Return the [x, y] coordinate for the center point of the cell that contains the specified text.  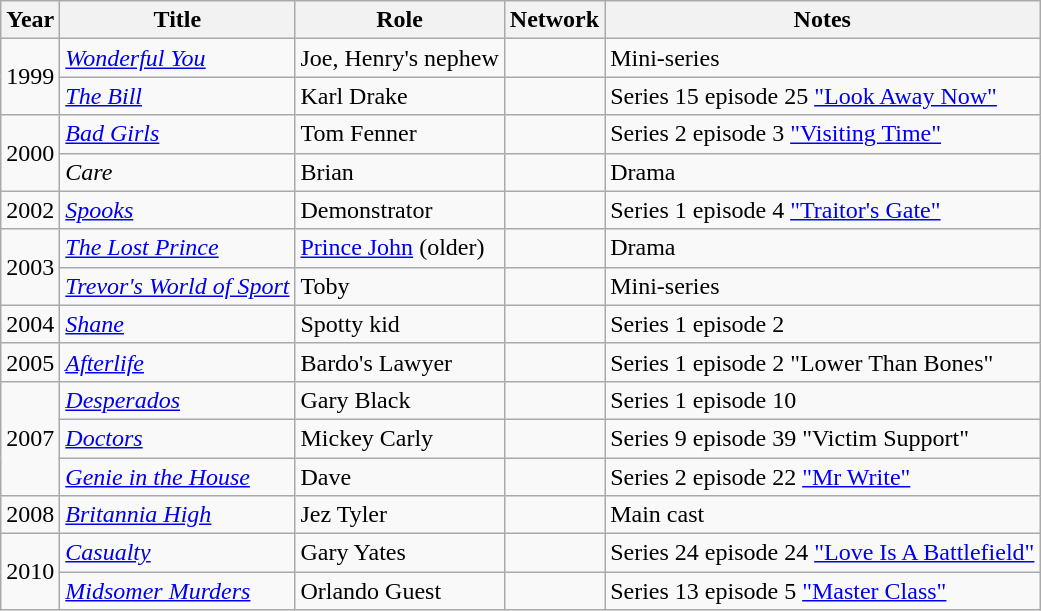
Series 15 episode 25 "Look Away Now" [822, 96]
2004 [30, 324]
Network [554, 20]
Series 1 episode 10 [822, 400]
2005 [30, 362]
2002 [30, 210]
Orlando Guest [400, 591]
1999 [30, 77]
Jez Tyler [400, 515]
Karl Drake [400, 96]
2000 [30, 153]
Series 2 episode 22 "Mr Write" [822, 477]
2007 [30, 438]
Shane [178, 324]
Brian [400, 172]
Tom Fenner [400, 134]
Britannia High [178, 515]
Midsomer Murders [178, 591]
Series 2 episode 3 "Visiting Time" [822, 134]
Main cast [822, 515]
Series 1 episode 2 [822, 324]
Gary Yates [400, 553]
Series 24 episode 24 "Love Is A Battlefield" [822, 553]
Notes [822, 20]
Bardo's Lawyer [400, 362]
Spooks [178, 210]
2003 [30, 267]
2010 [30, 572]
2008 [30, 515]
Mickey Carly [400, 438]
Trevor's World of Sport [178, 286]
The Lost Prince [178, 248]
Casualty [178, 553]
Series 1 episode 4 "Traitor's Gate" [822, 210]
Toby [400, 286]
The Bill [178, 96]
Doctors [178, 438]
Demonstrator [400, 210]
Bad Girls [178, 134]
Desperados [178, 400]
Year [30, 20]
Role [400, 20]
Joe, Henry's nephew [400, 58]
Wonderful You [178, 58]
Dave [400, 477]
Title [178, 20]
Care [178, 172]
Afterlife [178, 362]
Series 1 episode 2 "Lower Than Bones" [822, 362]
Gary Black [400, 400]
Spotty kid [400, 324]
Series 9 episode 39 "Victim Support" [822, 438]
Series 13 episode 5 "Master Class" [822, 591]
Genie in the House [178, 477]
Prince John (older) [400, 248]
